Output the [X, Y] coordinate of the center of the cell containing the given text.  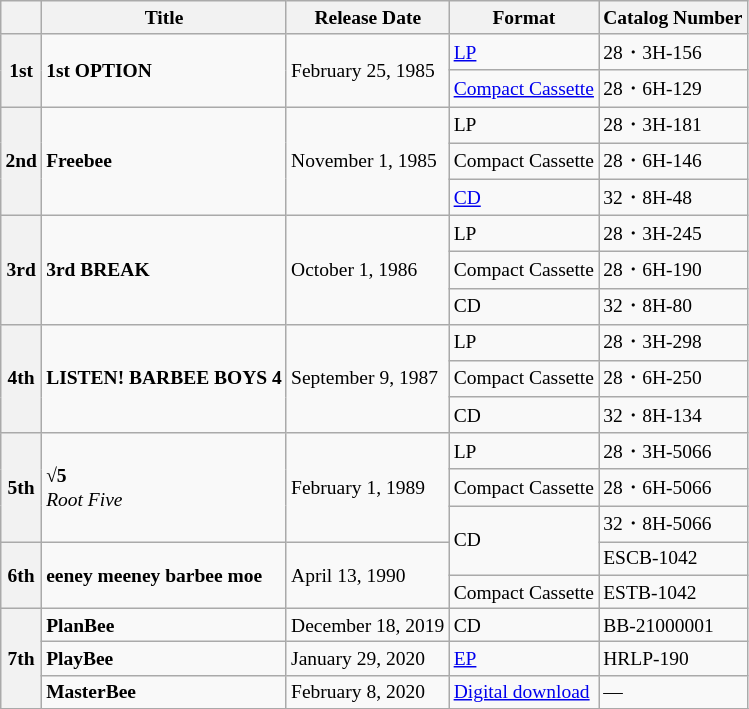
6th [22, 576]
April 13, 1990 [368, 576]
28・3H-156 [673, 52]
Freebee [164, 162]
28・6H-5066 [673, 487]
Release Date [368, 18]
February 25, 1985 [368, 70]
28・3H-181 [673, 125]
eeney meeney barbee moe [164, 576]
32・8H-5066 [673, 524]
28・3H-245 [673, 233]
February 8, 2020 [368, 692]
5th [22, 488]
2nd [22, 162]
7th [22, 659]
Format [524, 18]
EP [524, 658]
1st [22, 70]
MasterBee [164, 692]
1st OPTION [164, 70]
November 1, 1985 [368, 162]
ESCB-1042 [673, 558]
January 29, 2020 [368, 658]
28・6H-146 [673, 161]
October 1, 1986 [368, 270]
— [673, 692]
4th [22, 378]
3rd [22, 270]
√5Root Five [164, 488]
Catalog Number [673, 18]
LISTEN! BARBEE BOYS 4 [164, 378]
32・8H-48 [673, 197]
ESTB-1042 [673, 592]
PlanBee [164, 626]
February 1, 1989 [368, 488]
28・6H-129 [673, 88]
28・6H-190 [673, 270]
3rd BREAK [164, 270]
28・3H-5066 [673, 451]
Title [164, 18]
32・8H-134 [673, 415]
December 18, 2019 [368, 626]
HRLP-190 [673, 658]
32・8H-80 [673, 306]
28・6H-250 [673, 379]
Digital download [524, 692]
BB-21000001 [673, 626]
28・3H-298 [673, 342]
September 9, 1987 [368, 378]
PlayBee [164, 658]
